From the cell containing the given text, extract its center point as (x, y) coordinate. 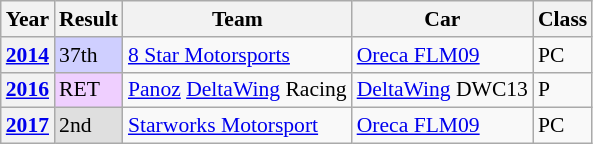
Year (28, 19)
Starworks Motorsport (238, 126)
2014 (28, 55)
Class (562, 19)
2016 (28, 90)
DeltaWing DWC13 (442, 90)
Team (238, 19)
8 Star Motorsports (238, 55)
Result (88, 19)
P (562, 90)
RET (88, 90)
2nd (88, 126)
2017 (28, 126)
37th (88, 55)
Panoz DeltaWing Racing (238, 90)
Car (442, 19)
